Find where the given text appears and provide that cell's center as (X, Y) coordinate. 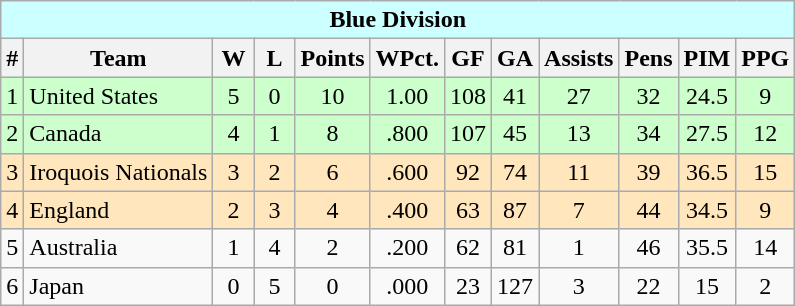
62 (468, 248)
45 (514, 134)
.000 (407, 286)
22 (648, 286)
27.5 (707, 134)
Points (332, 58)
81 (514, 248)
GA (514, 58)
.800 (407, 134)
Pens (648, 58)
92 (468, 172)
10 (332, 96)
1.00 (407, 96)
34.5 (707, 210)
8 (332, 134)
35.5 (707, 248)
32 (648, 96)
41 (514, 96)
England (118, 210)
W (234, 58)
63 (468, 210)
.400 (407, 210)
Assists (579, 58)
46 (648, 248)
11 (579, 172)
WPct. (407, 58)
Blue Division (398, 20)
34 (648, 134)
# (12, 58)
23 (468, 286)
.200 (407, 248)
.600 (407, 172)
74 (514, 172)
107 (468, 134)
Australia (118, 248)
127 (514, 286)
36.5 (707, 172)
GF (468, 58)
13 (579, 134)
39 (648, 172)
24.5 (707, 96)
PIM (707, 58)
44 (648, 210)
27 (579, 96)
Team (118, 58)
United States (118, 96)
Japan (118, 286)
PPG (766, 58)
12 (766, 134)
L (274, 58)
14 (766, 248)
Canada (118, 134)
7 (579, 210)
87 (514, 210)
108 (468, 96)
Iroquois Nationals (118, 172)
